Determine the [X, Y] coordinate at the center of the cell enclosing the given text.  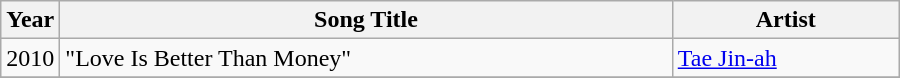
Song Title [366, 20]
Year [30, 20]
"Love Is Better Than Money" [366, 58]
Artist [786, 20]
2010 [30, 58]
Tae Jin-ah [786, 58]
